Return (X, Y) of the center of cell containing provided text 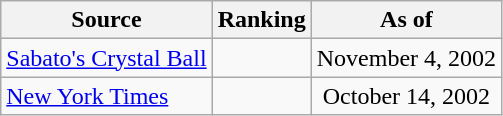
Source (106, 20)
Ranking (262, 20)
October 14, 2002 (406, 96)
November 4, 2002 (406, 58)
As of (406, 20)
New York Times (106, 96)
Sabato's Crystal Ball (106, 58)
